Pinpoint the cell where the given text exists, returning its (X, Y) midpoint coordinate. 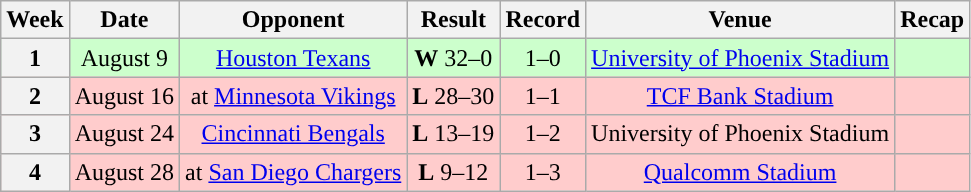
4 (35, 172)
1–3 (543, 172)
August 24 (124, 134)
Venue (740, 20)
L 28–30 (454, 96)
August 9 (124, 58)
Cincinnati Bengals (294, 134)
1–2 (543, 134)
2 (35, 96)
Houston Texans (294, 58)
August 28 (124, 172)
Opponent (294, 20)
3 (35, 134)
1 (35, 58)
L 13–19 (454, 134)
L 9–12 (454, 172)
1–1 (543, 96)
at Minnesota Vikings (294, 96)
TCF Bank Stadium (740, 96)
Qualcomm Stadium (740, 172)
W 32–0 (454, 58)
Date (124, 20)
Record (543, 20)
Week (35, 20)
1–0 (543, 58)
Result (454, 20)
August 16 (124, 96)
Recap (932, 20)
at San Diego Chargers (294, 172)
